Identify which cell holds the provided text, then report its (x, y) central coordinate. 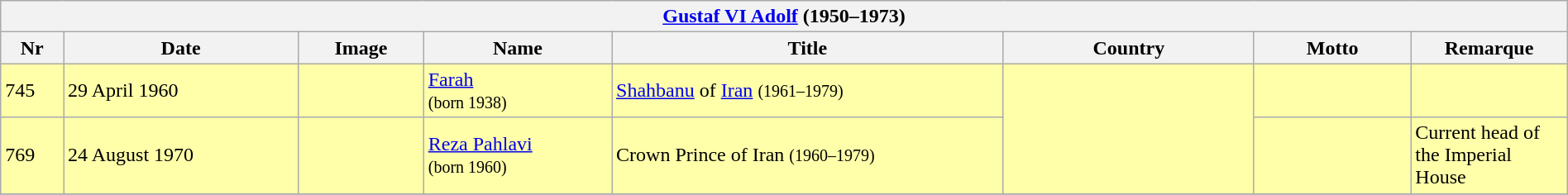
Remarque (1489, 48)
745 (32, 91)
Gustaf VI Adolf (1950–1973) (784, 17)
769 (32, 155)
Crown Prince of Iran (1960–1979) (808, 155)
Country (1128, 48)
Name (518, 48)
Motto (1331, 48)
Shahbanu of Iran (1961–1979) (808, 91)
Reza Pahlavi(born 1960) (518, 155)
Date (181, 48)
Current head of the Imperial House (1489, 155)
24 August 1970 (181, 155)
Farah(born 1938) (518, 91)
Image (361, 48)
Nr (32, 48)
29 April 1960 (181, 91)
Title (808, 48)
